Detect which cell encompasses the target text, then output its [X, Y] center coordinate. 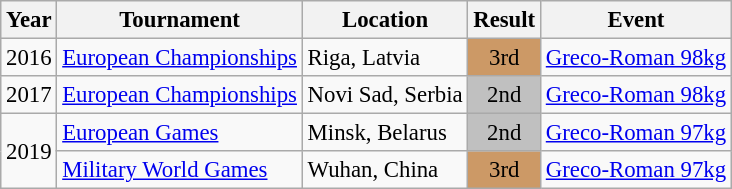
2019 [29, 152]
Location [385, 20]
Year [29, 20]
Minsk, Belarus [385, 133]
Military World Games [180, 170]
European Games [180, 133]
2017 [29, 95]
Result [504, 20]
Event [636, 20]
2016 [29, 58]
Novi Sad, Serbia [385, 95]
Wuhan, China [385, 170]
Tournament [180, 20]
Riga, Latvia [385, 58]
